Extract the [x, y] coordinate from the center of the cell holding the provided text.  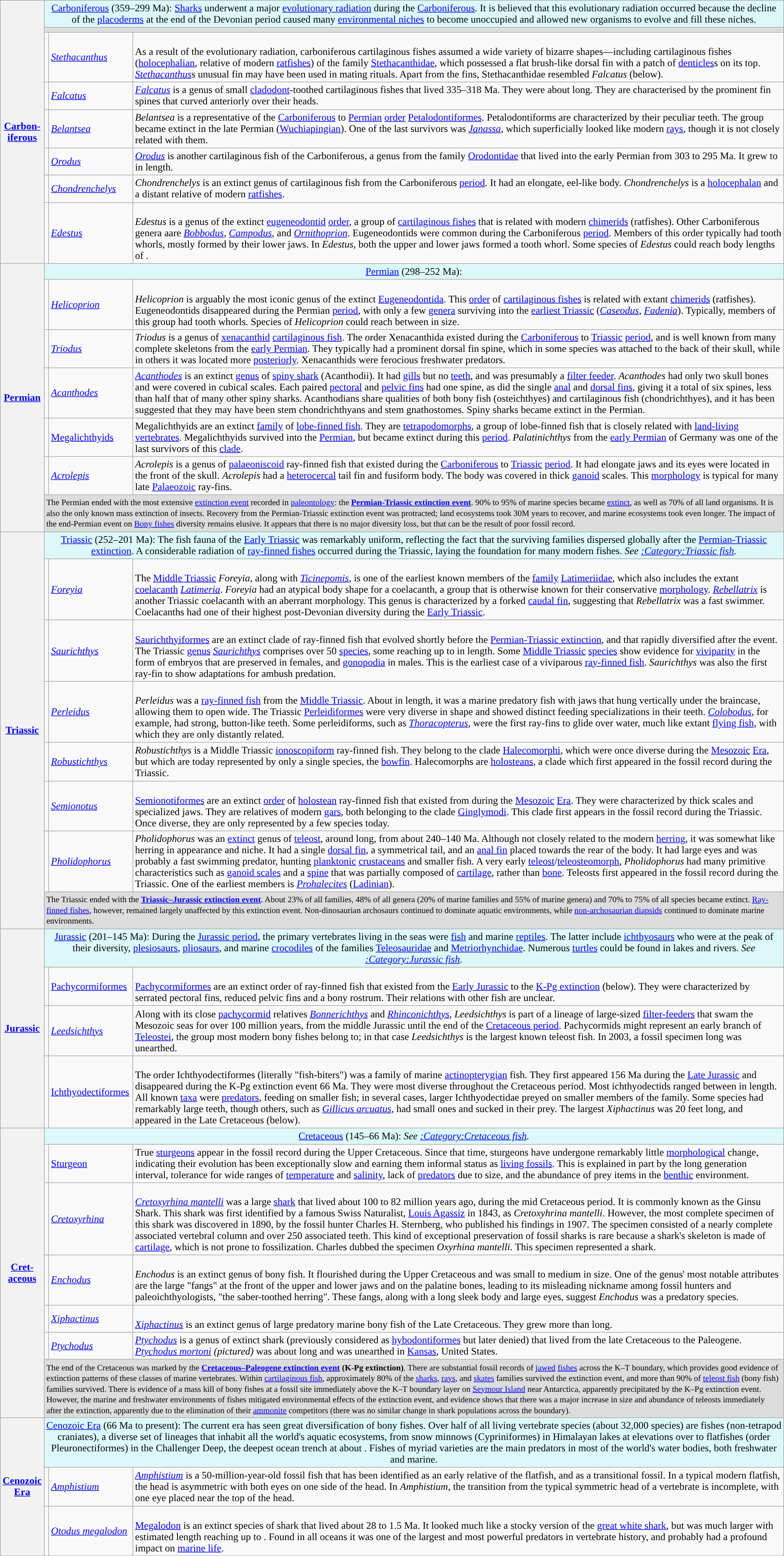
Enchodus [90, 1280]
Amphistium [90, 1486]
Robustichthys [90, 761]
Pholidophorus [90, 862]
Leedsichthys [90, 1030]
CenozoicEra [22, 1486]
Acanthodes [90, 393]
Ichthyodectiformes [90, 1092]
Triodus [90, 348]
Xiphactinus [90, 1319]
Ptychodus [90, 1346]
Carbon-iferous [22, 132]
Permian (298–252 Ma): [414, 271]
Falcatus [90, 95]
Otodus megalodon [90, 1531]
Permian [22, 397]
Megalichthyids [90, 437]
Stethacanthus [90, 57]
Pachycormiformes [90, 986]
Belantsea [90, 129]
Cret-aceous [22, 1272]
Orodus [90, 162]
Foreyia [90, 589]
Acrolepis [90, 476]
Perleidus [90, 712]
Sturgeon [90, 1164]
Saurichthys [90, 650]
Edestus [90, 233]
Cretoxyrhina [90, 1219]
Helicoprion [90, 304]
Xiphactinus is an extinct genus of large predatory marine bony fish of the Late Cretaceous. They grew more than long. [458, 1319]
Chondrenchelys [90, 188]
Triassic [22, 730]
Cretaceous (145–66 Ma): See :Category:Cretaceous fish. [414, 1136]
Jurassic [22, 1028]
Semionotus [90, 806]
